Search for the cell housing the specified text and yield its (x, y) center coordinate. 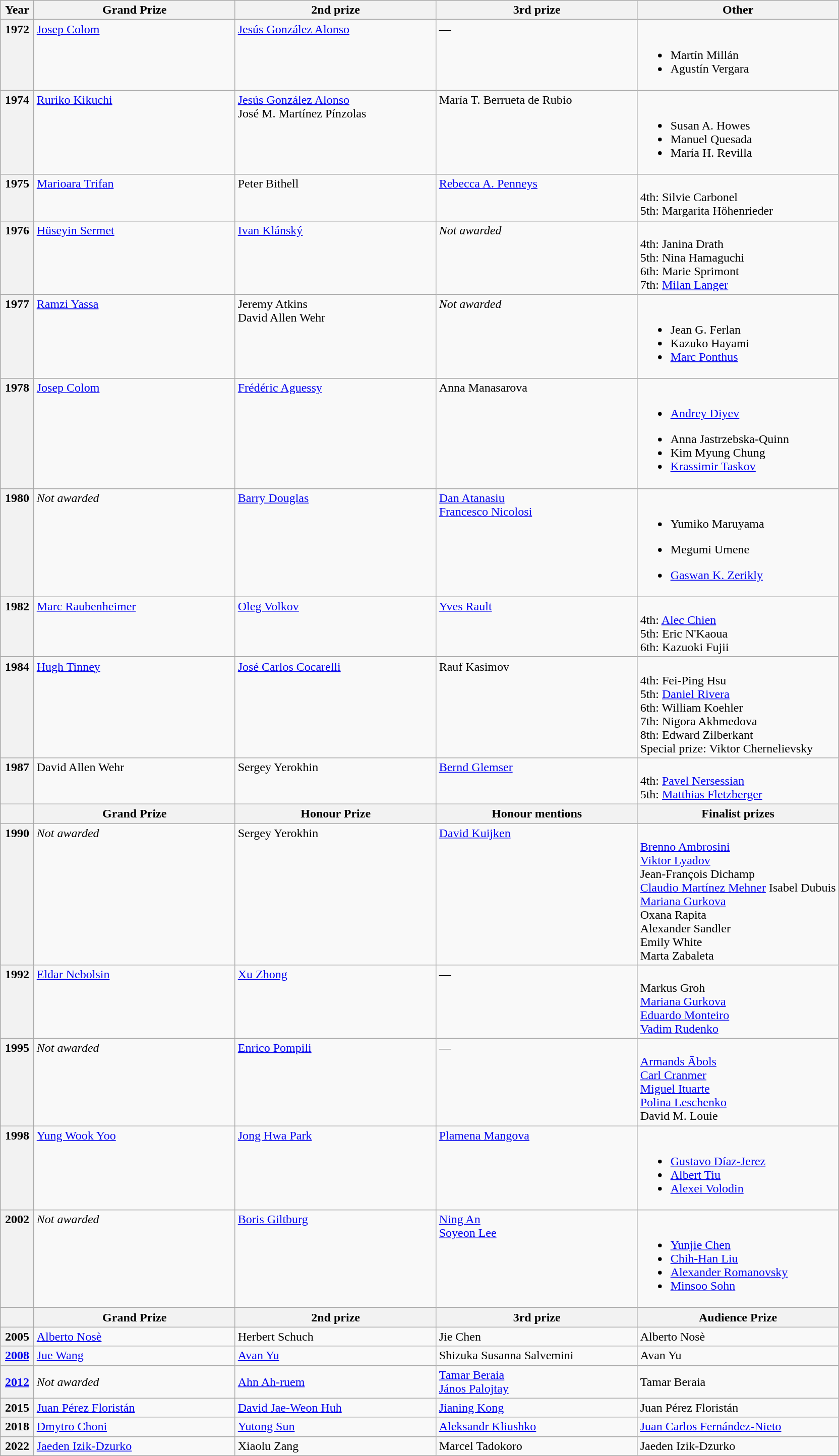
Marcel Tadokoro (536, 1446)
2018 (17, 1427)
Ruriko Kikuchi (134, 132)
Anna Manasarova (536, 433)
Yves Rault (536, 627)
Ning An Soyeon Lee (536, 1259)
2005 (17, 1337)
1975 (17, 198)
1990 (17, 894)
Boris Giltburg (336, 1259)
David Allen Wehr (134, 781)
Yutong Sun (336, 1427)
2008 (17, 1356)
Ivan Klánský (336, 258)
Tamar Beraia János Palojtay (536, 1382)
4th: Janina Drath 5th: Nina Hamaguchi 6th: Marie Sprimont 7th: Milan Langer (738, 258)
4th: Silvie Carbonel 5th: Margarita Höhenrieder (738, 198)
1984 (17, 707)
4th: Alec Chien 5th: Eric N'Kaoua 6th: Kazuoki Fujii (738, 627)
Barry Douglas (336, 542)
Xu Zhong (336, 1002)
Yumiko Maruyama Megumi Umene Gaswan K. Zerikly (738, 542)
Bernd Glemser (536, 781)
Armands Ābols Carl Cranmer Miguel Ituarte Polina Leschenko David M. Louie (738, 1083)
Herbert Schuch (336, 1337)
1978 (17, 433)
Jeremy Atkins David Allen Wehr (336, 337)
Rauf Kasimov (536, 707)
Jesús González Alonso José M. Martínez Pínzolas (336, 132)
Yung Wook Yoo (134, 1168)
David Kuijken (536, 894)
Tamar Beraia (738, 1382)
Peter Bithell (336, 198)
Susan A. Howes Manuel Quesada María H. Revilla (738, 132)
Enrico Pompili (336, 1083)
1998 (17, 1168)
2012 (17, 1382)
1974 (17, 132)
Hüseyin Sermet (134, 258)
Other (738, 10)
Hugh Tinney (134, 707)
Jianing Kong (536, 1408)
Oleg Volkov (336, 627)
4th: Pavel Nersessian 5th: Matthias Fletzberger (738, 781)
Honour mentions (536, 813)
Jie Chen (536, 1337)
Markus Groh Mariana Gurkova Eduardo Monteiro Vadim Rudenko (738, 1002)
Honour Prize (336, 813)
1995 (17, 1083)
2022 (17, 1446)
Rebecca A. Penneys (536, 198)
Year (17, 10)
Jong Hwa Park (336, 1168)
Jean G. Ferlan Kazuko Hayami Marc Ponthus (738, 337)
María T. Berrueta de Rubio (536, 132)
Audience Prize (738, 1317)
1987 (17, 781)
Dmytro Choni (134, 1427)
Aleksandr Kliushko (536, 1427)
Frédéric Aguessy (336, 433)
1992 (17, 1002)
1982 (17, 627)
Ramzi Yassa (134, 337)
1972 (17, 55)
Shizuka Susanna Salvemini (536, 1356)
1976 (17, 258)
Juan Carlos Fernández-Nieto (738, 1427)
4th: Fei-Ping Hsu 5th: Daniel Rivera 6th: William Koehler 7th: Nigora Akhmedova 8th: Edward Zilberkant Special prize: Viktor Chernelievsky (738, 707)
Martín Millán Agustín Vergara (738, 55)
Marioara Trifan (134, 198)
2002 (17, 1259)
Andrey Diyev Anna Jastrzebska-Quinn Kim Myung Chung Krassimir Taskov (738, 433)
Gustavo Díaz-Jerez Albert Tiu Alexei Volodin (738, 1168)
Yunjie Chen Chih-Han Liu Alexander Romanovsky Minsoo Sohn (738, 1259)
Eldar Nebolsin (134, 1002)
Jesús González Alonso (336, 55)
1980 (17, 542)
Jue Wang (134, 1356)
2015 (17, 1408)
David Jae-Weon Huh (336, 1408)
Xiaolu Zang (336, 1446)
1977 (17, 337)
Dan Atanasiu Francesco Nicolosi (536, 542)
José Carlos Cocarelli (336, 707)
Ahn Ah-ruem (336, 1382)
Plamena Mangova (536, 1168)
Finalist prizes (738, 813)
Marc Raubenheimer (134, 627)
